Provide the [X, Y] coordinate of the cell's center where the given text is located.  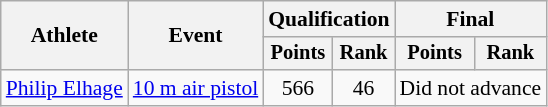
566 [298, 88]
10 m air pistol [196, 88]
Philip Elhage [64, 88]
Event [196, 36]
Athlete [64, 36]
Qualification [328, 19]
Final [471, 19]
46 [364, 88]
Did not advance [471, 88]
